From the cell containing the given text, extract its center point as (X, Y) coordinate. 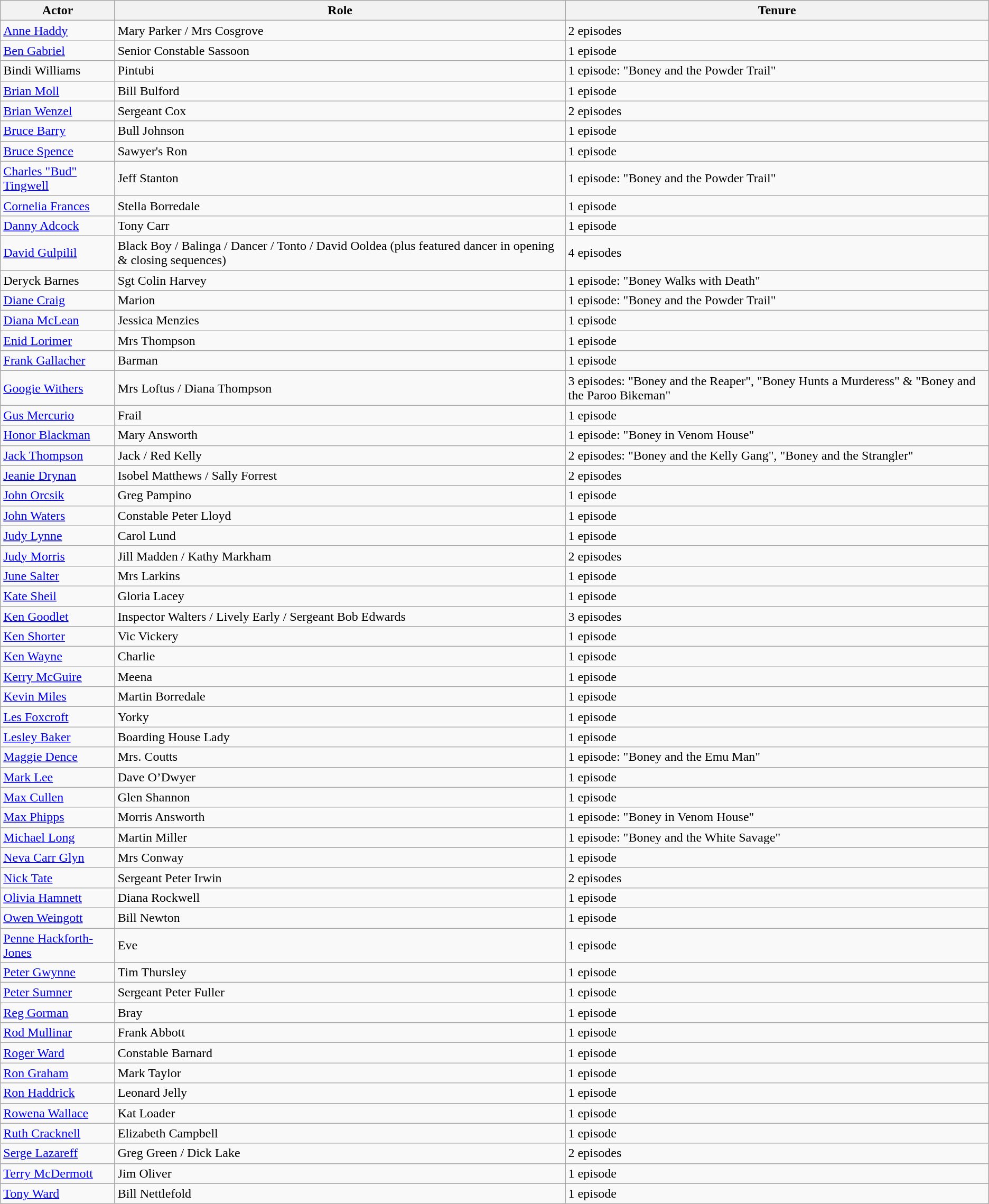
Actor (58, 11)
Lesley Baker (58, 737)
Sergeant Peter Irwin (340, 878)
June Salter (58, 576)
Owen Weingott (58, 918)
Bill Newton (340, 918)
Barman (340, 361)
Jack / Red Kelly (340, 455)
Morris Answorth (340, 817)
Judy Morris (58, 556)
Martin Miller (340, 837)
Mary Answorth (340, 435)
Danny Adcock (58, 226)
Rod Mullinar (58, 1033)
Neva Carr Glyn (58, 857)
Gus Mercurio (58, 415)
Penne Hackforth-Jones (58, 945)
Charles "Bud" Tingwell (58, 179)
Role (340, 11)
Michael Long (58, 837)
Roger Ward (58, 1053)
1 episode: "Boney Walks with Death" (777, 281)
Olivia Hamnett (58, 898)
Sergeant Cox (340, 111)
Glen Shannon (340, 797)
Meena (340, 677)
Stella Borredale (340, 206)
Jim Oliver (340, 1173)
Vic Vickery (340, 637)
Constable Barnard (340, 1053)
Elizabeth Campbell (340, 1133)
Reg Gorman (58, 1013)
Inspector Walters / Lively Early / Sergeant Bob Edwards (340, 617)
Kat Loader (340, 1113)
Carol Lund (340, 536)
Sawyer's Ron (340, 151)
Tim Thursley (340, 973)
1 episode: "Boney and the Emu Man" (777, 757)
Ruth Cracknell (58, 1133)
Charlie (340, 657)
Diane Craig (58, 301)
Jessica Menzies (340, 321)
Boarding House Lady (340, 737)
Mary Parker / Mrs Cosgrove (340, 31)
Kerry McGuire (58, 677)
Judy Lynne (58, 536)
Jeanie Drynan (58, 475)
Sergeant Peter Fuller (340, 993)
Anne Haddy (58, 31)
Bray (340, 1013)
Frank Abbott (340, 1033)
Deryck Barnes (58, 281)
Ken Goodlet (58, 617)
Googie Withers (58, 388)
Max Cullen (58, 797)
3 episodes: "Boney and the Reaper", "Boney Hunts a Murderess" & "Boney and the Paroo Bikeman" (777, 388)
Martin Borredale (340, 697)
Peter Gwynne (58, 973)
Eve (340, 945)
Jeff Stanton (340, 179)
Bull Johnson (340, 131)
3 episodes (777, 617)
Cornelia Frances (58, 206)
Greg Green / Dick Lake (340, 1153)
Tony Ward (58, 1193)
Yorky (340, 717)
1 episode: "Boney and the White Savage" (777, 837)
Jill Madden / Kathy Markham (340, 556)
Constable Peter Lloyd (340, 516)
Bruce Barry (58, 131)
Sgt Colin Harvey (340, 281)
Enid Lorimer (58, 341)
Leonard Jelly (340, 1093)
Max Phipps (58, 817)
Bill Bulford (340, 91)
Mrs Larkins (340, 576)
Frail (340, 415)
Senior Constable Sassoon (340, 51)
Bruce Spence (58, 151)
Mark Lee (58, 777)
Nick Tate (58, 878)
Ken Wayne (58, 657)
Mrs Loftus / Diana Thompson (340, 388)
Brian Moll (58, 91)
Tenure (777, 11)
Mrs Thompson (340, 341)
Frank Gallacher (58, 361)
Ken Shorter (58, 637)
Peter Sumner (58, 993)
John Waters (58, 516)
Tony Carr (340, 226)
Diana Rockwell (340, 898)
Black Boy / Balinga / Dancer / Tonto / David Ooldea (plus featured dancer in opening & closing sequences) (340, 253)
Isobel Matthews / Sally Forrest (340, 475)
4 episodes (777, 253)
Les Foxcroft (58, 717)
Kate Sheil (58, 596)
Dave O’Dwyer (340, 777)
Bindi Williams (58, 71)
Ron Graham (58, 1073)
Brian Wenzel (58, 111)
David Gulpilil (58, 253)
Mrs Conway (340, 857)
Honor Blackman (58, 435)
Mark Taylor (340, 1073)
Ben Gabriel (58, 51)
Diana McLean (58, 321)
Jack Thompson (58, 455)
2 episodes: "Boney and the Kelly Gang", "Boney and the Strangler" (777, 455)
Marion (340, 301)
Bill Nettlefold (340, 1193)
John Orcsik (58, 496)
Maggie Dence (58, 757)
Terry McDermott (58, 1173)
Gloria Lacey (340, 596)
Serge Lazareff (58, 1153)
Rowena Wallace (58, 1113)
Mrs. Coutts (340, 757)
Kevin Miles (58, 697)
Pintubi (340, 71)
Greg Pampino (340, 496)
Ron Haddrick (58, 1093)
